Scan for the cell matching the given text and deliver its (X, Y) coordinate at center. 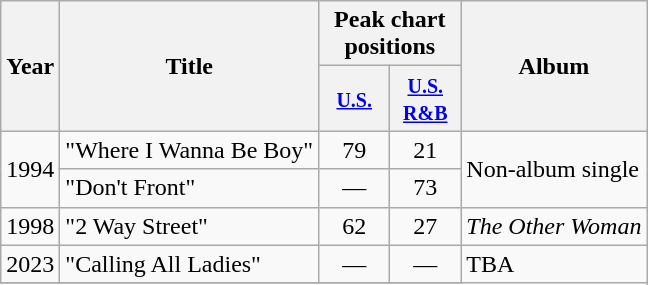
2023 (30, 264)
27 (426, 226)
Title (190, 66)
"Where I Wanna Be Boy" (190, 150)
Non-album single (554, 169)
Year (30, 66)
U.S. R&B (426, 98)
TBA (554, 264)
"Don't Front" (190, 188)
The Other Woman (554, 226)
"2 Way Street" (190, 226)
Album (554, 66)
21 (426, 150)
73 (426, 188)
1994 (30, 169)
"Calling All Ladies" (190, 264)
Peak chart positions (390, 34)
62 (354, 226)
U.S. (354, 98)
79 (354, 150)
1998 (30, 226)
